Search for the cell housing the specified text and yield its (X, Y) center coordinate. 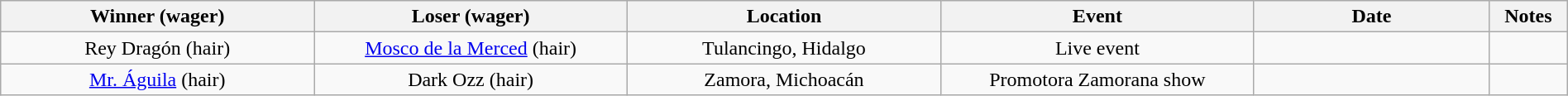
Dark Ozz (hair) (471, 79)
Mosco de la Merced (hair) (471, 48)
Live event (1097, 48)
Event (1097, 17)
Tulancingo, Hidalgo (784, 48)
Location (784, 17)
Promotora Zamorana show (1097, 79)
Loser (wager) (471, 17)
Notes (1528, 17)
Zamora, Michoacán (784, 79)
Rey Dragón (hair) (157, 48)
Date (1371, 17)
Mr. Águila (hair) (157, 79)
Winner (wager) (157, 17)
